For the text-containing cell, return its midpoint in (X, Y) coordinate format. 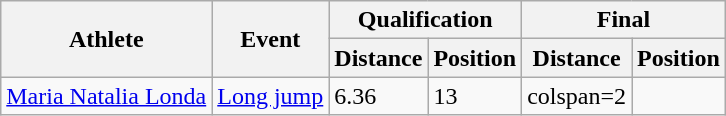
Qualification (426, 20)
Event (270, 39)
Maria Natalia Londa (106, 96)
Final (624, 20)
Long jump (270, 96)
colspan=2 (577, 96)
6.36 (378, 96)
Athlete (106, 39)
13 (475, 96)
